Detect which cell encompasses the target text, then output its (x, y) center coordinate. 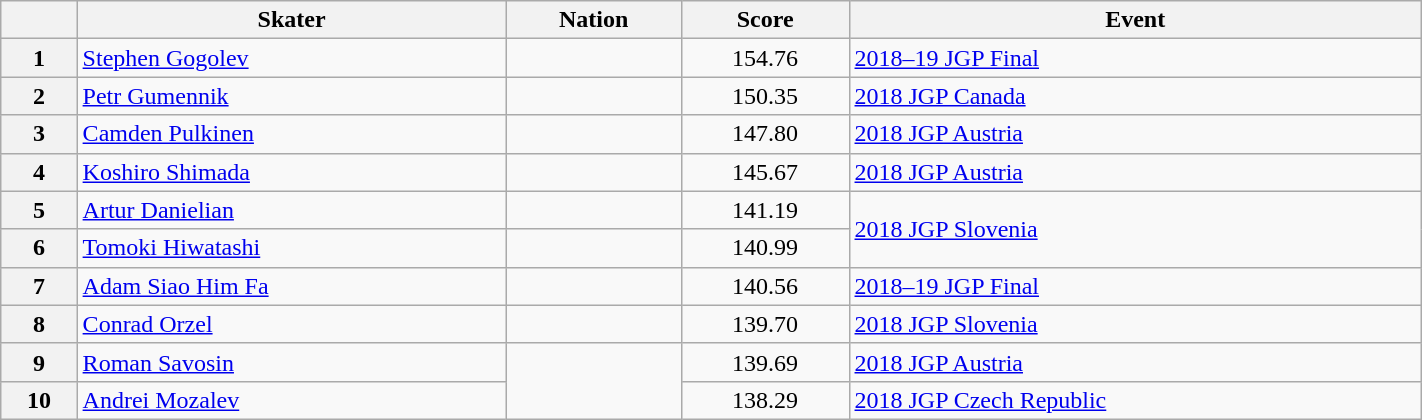
Event (1135, 20)
Koshiro Shimada (292, 172)
Skater (292, 20)
Stephen Gogolev (292, 58)
2018 JGP Canada (1135, 96)
Nation (594, 20)
1 (39, 58)
Conrad Orzel (292, 324)
Roman Savosin (292, 362)
139.69 (765, 362)
8 (39, 324)
145.67 (765, 172)
147.80 (765, 134)
139.70 (765, 324)
6 (39, 248)
4 (39, 172)
140.99 (765, 248)
5 (39, 210)
154.76 (765, 58)
Artur Danielian (292, 210)
Score (765, 20)
7 (39, 286)
Andrei Mozalev (292, 400)
138.29 (765, 400)
141.19 (765, 210)
10 (39, 400)
Camden Pulkinen (292, 134)
Petr Gumennik (292, 96)
Tomoki Hiwatashi (292, 248)
2 (39, 96)
150.35 (765, 96)
3 (39, 134)
140.56 (765, 286)
9 (39, 362)
2018 JGP Czech Republic (1135, 400)
Adam Siao Him Fa (292, 286)
